Search for the cell housing the specified text and yield its (X, Y) center coordinate. 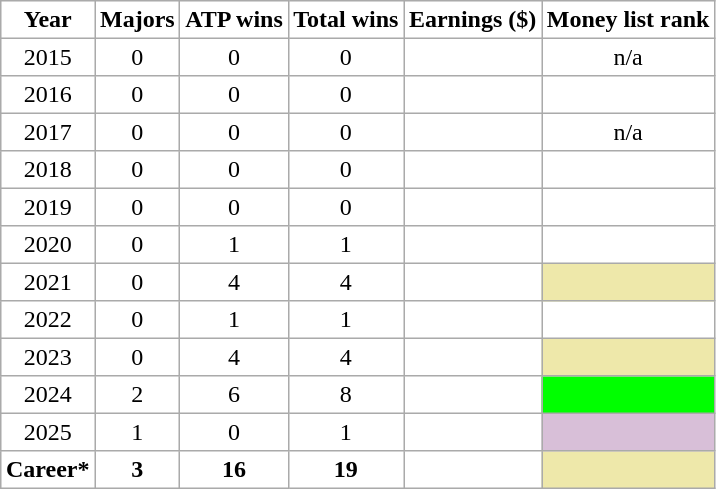
Money list rank (628, 20)
2019 (48, 207)
8 (346, 395)
Earnings ($) (473, 20)
19 (346, 470)
Total wins (346, 20)
3 (138, 470)
2023 (48, 357)
2022 (48, 320)
6 (234, 395)
2 (138, 395)
Majors (138, 20)
2017 (48, 132)
2020 (48, 245)
ATP wins (234, 20)
16 (234, 470)
2016 (48, 95)
Career* (48, 470)
2018 (48, 170)
2015 (48, 57)
Year (48, 20)
2025 (48, 432)
2021 (48, 282)
2024 (48, 395)
